For the text-containing cell, return its midpoint in (x, y) coordinate format. 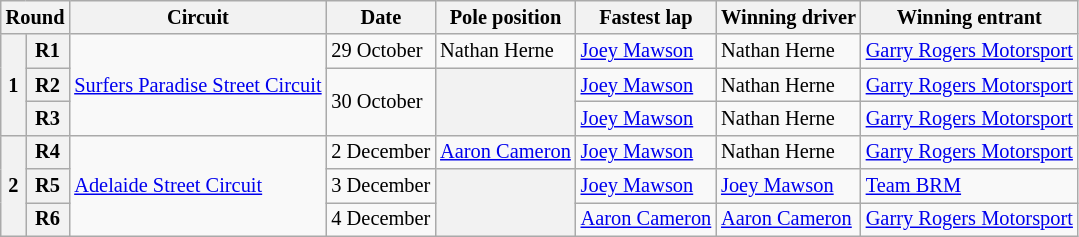
R6 (48, 219)
Pole position (505, 17)
Fastest lap (646, 17)
29 October (380, 51)
R5 (48, 186)
Adelaide Street Circuit (198, 186)
1 (14, 84)
R4 (48, 152)
Team BRM (970, 186)
Winning driver (788, 17)
30 October (380, 102)
Winning entrant (970, 17)
2 (14, 186)
R1 (48, 51)
Surfers Paradise Street Circuit (198, 84)
R2 (48, 85)
3 December (380, 186)
4 December (380, 219)
2 December (380, 152)
R3 (48, 118)
Date (380, 17)
Circuit (198, 17)
Round (36, 17)
